Return the [X, Y] coordinate for the center point of the cell that contains the specified text.  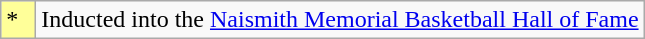
* [18, 20]
Inducted into the Naismith Memorial Basketball Hall of Fame [340, 20]
